Detect which cell encompasses the target text, then output its [X, Y] center coordinate. 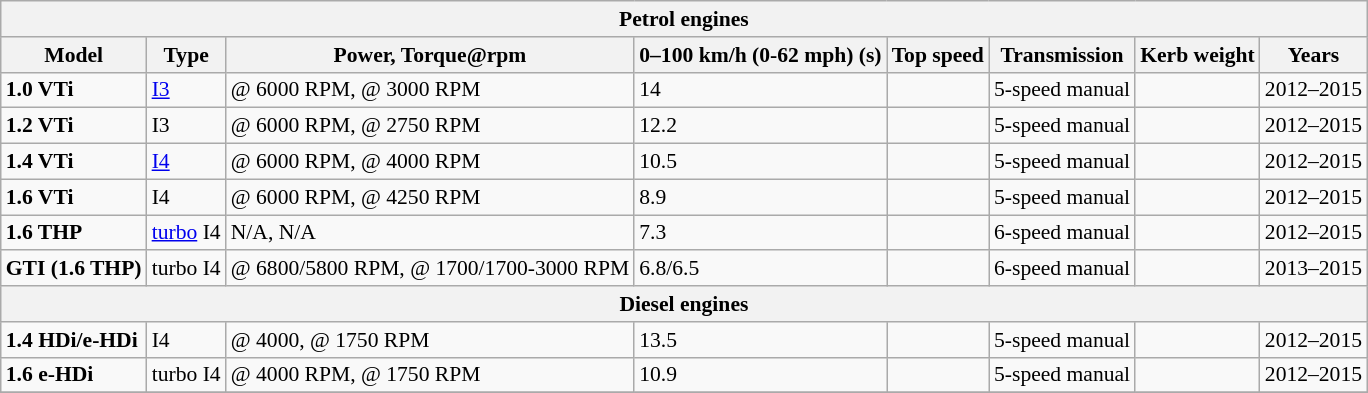
@ 6000 RPM, @ 4000 RPM [430, 162]
@ 4000, @ 1750 RPM [430, 340]
10.5 [760, 162]
10.9 [760, 375]
1.6 THP [74, 233]
@ 6000 RPM, @ 3000 RPM [430, 90]
@ 6800/5800 RPM, @ 1700/1700-3000 RPM [430, 269]
Power, Torque@rpm [430, 55]
1.4 VTi [74, 162]
Years [1314, 55]
Kerb weight [1198, 55]
6.8/6.5 [760, 269]
12.2 [760, 126]
14 [760, 90]
1.2 VTi [74, 126]
8.9 [760, 197]
Top speed [938, 55]
N/A, N/A [430, 233]
1.6 e-HDi [74, 375]
Petrol engines [684, 19]
0–100 km/h (0-62 mph) (s) [760, 55]
7.3 [760, 233]
13.5 [760, 340]
1.0 VTi [74, 90]
Type [186, 55]
Transmission [1062, 55]
GTI (1.6 THP) [74, 269]
Model [74, 55]
@ 6000 RPM, @ 4250 RPM [430, 197]
@ 4000 RPM, @ 1750 RPM [430, 375]
Diesel engines [684, 304]
@ 6000 RPM, @ 2750 RPM [430, 126]
1.4 HDi/e-HDi [74, 340]
2013–2015 [1314, 269]
1.6 VTi [74, 197]
